From the cell containing the given text, extract its center point as (x, y) coordinate. 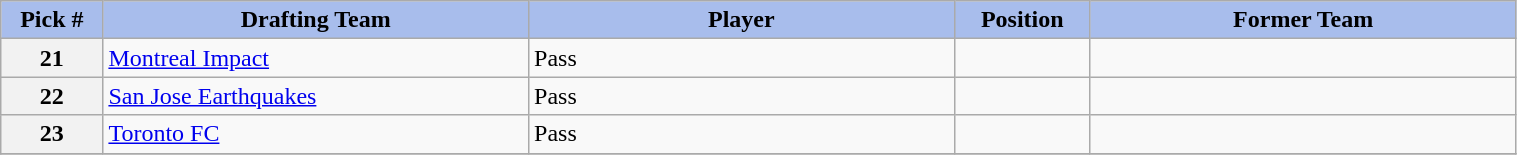
Drafting Team (316, 20)
Player (742, 20)
Position (1022, 20)
Montreal Impact (316, 58)
23 (52, 134)
Pick # (52, 20)
Toronto FC (316, 134)
21 (52, 58)
San Jose Earthquakes (316, 96)
22 (52, 96)
Former Team (1303, 20)
